Capture the cell that displays the provided text and extract its [x, y] central coordinate. 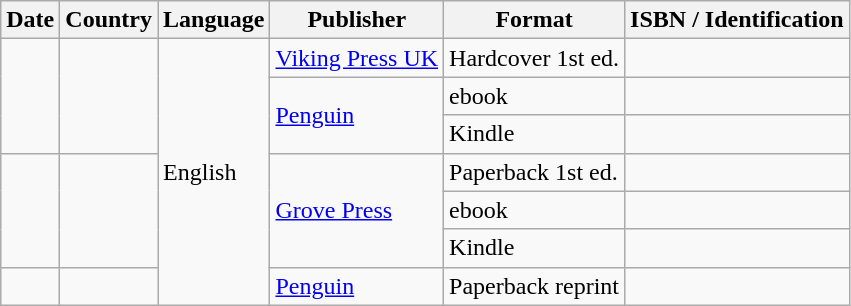
Paperback 1st ed. [534, 172]
Date [30, 20]
ISBN / Identification [737, 20]
Format [534, 20]
Grove Press [357, 210]
Viking Press UK [357, 58]
Country [109, 20]
English [214, 172]
Publisher [357, 20]
Paperback reprint [534, 286]
Language [214, 20]
Hardcover 1st ed. [534, 58]
